For the text-containing cell, return its midpoint in (X, Y) coordinate format. 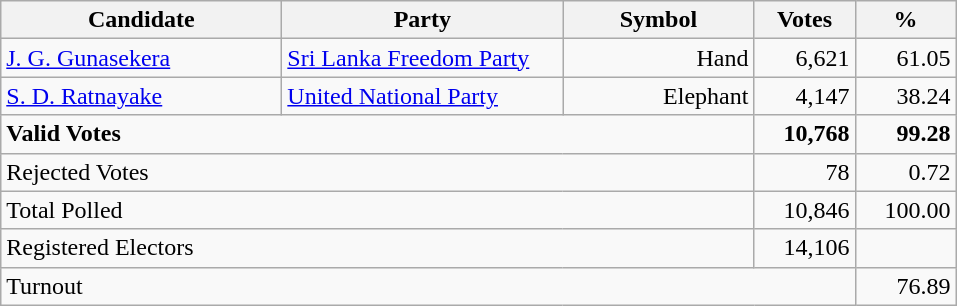
61.05 (906, 58)
Party (422, 20)
100.00 (906, 210)
Turnout (428, 286)
6,621 (804, 58)
Registered Electors (378, 248)
76.89 (906, 286)
Rejected Votes (378, 172)
United National Party (422, 96)
Votes (804, 20)
% (906, 20)
4,147 (804, 96)
78 (804, 172)
10,768 (804, 134)
Elephant (658, 96)
Hand (658, 58)
Total Polled (378, 210)
Symbol (658, 20)
J. G. Gunasekera (142, 58)
10,846 (804, 210)
14,106 (804, 248)
Candidate (142, 20)
Valid Votes (378, 134)
38.24 (906, 96)
Sri Lanka Freedom Party (422, 58)
99.28 (906, 134)
S. D. Ratnayake (142, 96)
0.72 (906, 172)
